Detect which cell encompasses the target text, then output its (x, y) center coordinate. 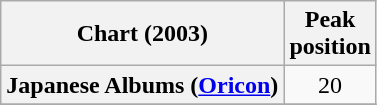
Peakposition (330, 34)
20 (330, 85)
Chart (2003) (142, 34)
Japanese Albums (Oricon) (142, 85)
